From the cell containing the given text, extract its center point as (X, Y) coordinate. 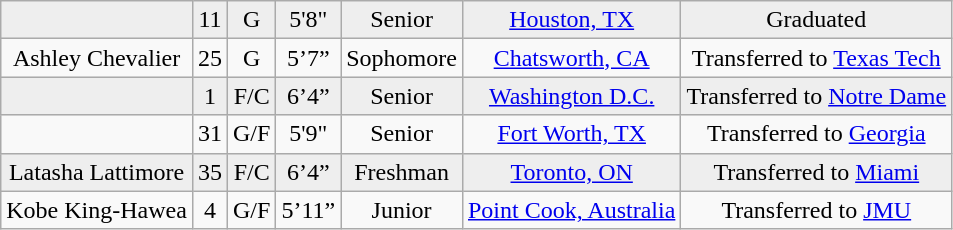
11 (210, 20)
Houston, TX (571, 20)
Transferred to JMU (816, 210)
31 (210, 134)
Point Cook, Australia (571, 210)
Graduated (816, 20)
Ashley Chevalier (97, 58)
5’11” (308, 210)
Kobe King-Hawea (97, 210)
4 (210, 210)
Transferred to Notre Dame (816, 96)
35 (210, 172)
Fort Worth, TX (571, 134)
Latasha Lattimore (97, 172)
Junior (402, 210)
Transferred to Texas Tech (816, 58)
Transferred to Georgia (816, 134)
Washington D.C. (571, 96)
Sophomore (402, 58)
5’7” (308, 58)
Freshman (402, 172)
Toronto, ON (571, 172)
25 (210, 58)
Chatsworth, CA (571, 58)
1 (210, 96)
5'8" (308, 20)
5'9" (308, 134)
Transferred to Miami (816, 172)
